Locate the cell with the specified text and output its [X, Y] center coordinate. 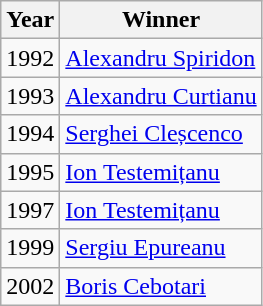
1992 [30, 58]
Alexandru Curtianu [161, 96]
Alexandru Spiridon [161, 58]
1994 [30, 134]
1995 [30, 172]
1993 [30, 96]
Winner [161, 20]
2002 [30, 286]
Boris Cebotari [161, 286]
Year [30, 20]
1997 [30, 210]
Sergiu Epureanu [161, 248]
1999 [30, 248]
Serghei Cleșcenco [161, 134]
